Return [X, Y] of the center of cell containing provided text 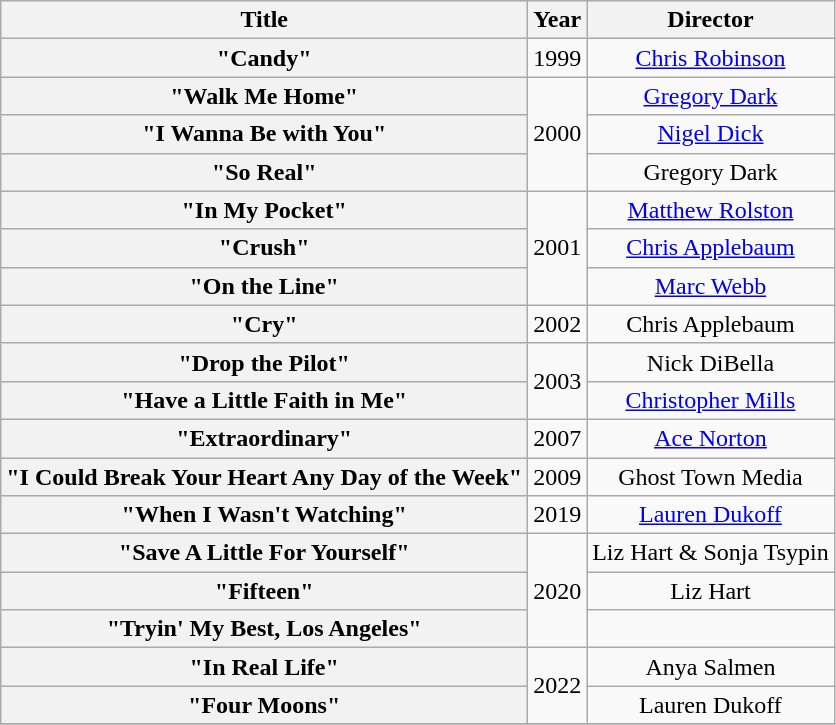
Marc Webb [711, 286]
2000 [558, 134]
"When I Wasn't Watching" [264, 515]
2019 [558, 515]
"I Wanna Be with You" [264, 134]
Ghost Town Media [711, 477]
"So Real" [264, 172]
Nigel Dick [711, 134]
"Cry" [264, 324]
Anya Salmen [711, 667]
2022 [558, 686]
"In My Pocket" [264, 210]
"Crush" [264, 248]
"I Could Break Your Heart Any Day of the Week" [264, 477]
Nick DiBella [711, 362]
"In Real Life" [264, 667]
"Extraordinary" [264, 438]
2020 [558, 591]
Liz Hart & Sonja Tsypin [711, 553]
Christopher Mills [711, 400]
Title [264, 20]
Ace Norton [711, 438]
Year [558, 20]
"Tryin' My Best, Los Angeles" [264, 629]
"Four Moons" [264, 705]
2003 [558, 381]
"Candy" [264, 58]
"Walk Me Home" [264, 96]
"Fifteen" [264, 591]
Director [711, 20]
Matthew Rolston [711, 210]
"Save A Little For Yourself" [264, 553]
"Drop the Pilot" [264, 362]
2007 [558, 438]
Chris Robinson [711, 58]
1999 [558, 58]
2001 [558, 248]
2009 [558, 477]
"On the Line" [264, 286]
2002 [558, 324]
"Have a Little Faith in Me" [264, 400]
Liz Hart [711, 591]
